For the text-containing cell, return its midpoint in [X, Y] coordinate format. 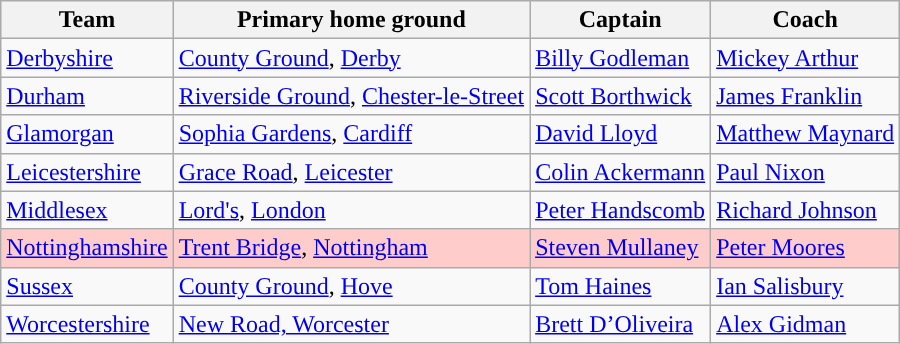
Scott Borthwick [620, 96]
Brett D’Oliveira [620, 324]
Riverside Ground, Chester-le-Street [351, 96]
James Franklin [806, 96]
David Lloyd [620, 134]
Worcestershire [87, 324]
Durham [87, 96]
Peter Moores [806, 248]
County Ground, Hove [351, 286]
Derbyshire [87, 58]
Alex Gidman [806, 324]
Ian Salisbury [806, 286]
Matthew Maynard [806, 134]
Sophia Gardens, Cardiff [351, 134]
Steven Mullaney [620, 248]
Peter Handscomb [620, 210]
Primary home ground [351, 20]
Captain [620, 20]
Mickey Arthur [806, 58]
Grace Road, Leicester [351, 172]
Billy Godleman [620, 58]
Coach [806, 20]
Tom Haines [620, 286]
Colin Ackermann [620, 172]
Glamorgan [87, 134]
Sussex [87, 286]
County Ground, Derby [351, 58]
Richard Johnson [806, 210]
Paul Nixon [806, 172]
Trent Bridge, Nottingham [351, 248]
Middlesex [87, 210]
Lord's, London [351, 210]
Nottinghamshire [87, 248]
New Road, Worcester [351, 324]
Leicestershire [87, 172]
Team [87, 20]
